Identify which cell holds the provided text, then report its (x, y) central coordinate. 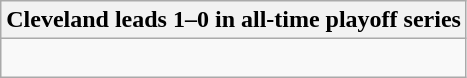
Cleveland leads 1–0 in all-time playoff series (234, 20)
